Determine the [X, Y] coordinate at the center of the cell enclosing the given text.  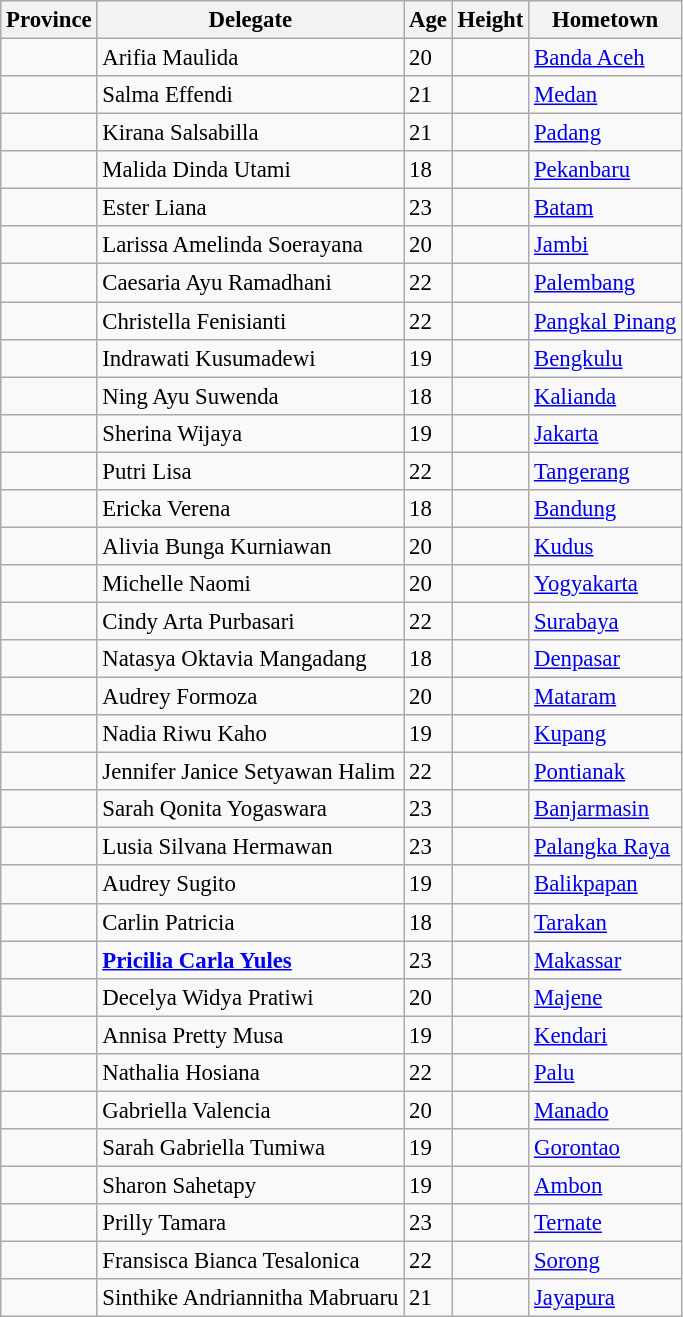
Audrey Sugito [250, 885]
Pontianak [606, 772]
Tarakan [606, 922]
Sarah Gabriella Tumiwa [250, 1148]
Ternate [606, 1223]
Ambon [606, 1185]
Caesaria Ayu Ramadhani [250, 283]
Banjarmasin [606, 809]
Jakarta [606, 433]
Jambi [606, 245]
Kirana Salsabilla [250, 133]
Gabriella Valencia [250, 1110]
Sorong [606, 1261]
Tangerang [606, 471]
Majene [606, 997]
Surabaya [606, 621]
Bandung [606, 509]
Larissa Amelinda Soerayana [250, 245]
Malida Dinda Utami [250, 170]
Christella Fenisianti [250, 321]
Gorontao [606, 1148]
Yogyakarta [606, 584]
Batam [606, 208]
Mataram [606, 697]
Kendari [606, 1035]
Bengkulu [606, 358]
Ericka Verena [250, 509]
Province [49, 20]
Manado [606, 1110]
Ester Liana [250, 208]
Fransisca Bianca Tesalonica [250, 1261]
Kalianda [606, 396]
Hometown [606, 20]
Padang [606, 133]
Medan [606, 95]
Indrawati Kusumadewi [250, 358]
Jayapura [606, 1298]
Pekanbaru [606, 170]
Annisa Pretty Musa [250, 1035]
Natasya Oktavia Mangadang [250, 659]
Ning Ayu Suwenda [250, 396]
Michelle Naomi [250, 584]
Prilly Tamara [250, 1223]
Balikpapan [606, 885]
Cindy Arta Purbasari [250, 621]
Age [428, 20]
Palembang [606, 283]
Salma Effendi [250, 95]
Height [490, 20]
Carlin Patricia [250, 922]
Nathalia Hosiana [250, 1073]
Makassar [606, 960]
Sarah Qonita Yogaswara [250, 809]
Decelya Widya Pratiwi [250, 997]
Alivia Bunga Kurniawan [250, 546]
Putri Lisa [250, 471]
Arifia Maulida [250, 58]
Sinthike Andriannitha Mabruaru [250, 1298]
Sharon Sahetapy [250, 1185]
Delegate [250, 20]
Jennifer Janice Setyawan Halim [250, 772]
Banda Aceh [606, 58]
Audrey Formoza [250, 697]
Kupang [606, 734]
Lusia Silvana Hermawan [250, 847]
Denpasar [606, 659]
Sherina Wijaya [250, 433]
Kudus [606, 546]
Pricilia Carla Yules [250, 960]
Palangka Raya [606, 847]
Nadia Riwu Kaho [250, 734]
Pangkal Pinang [606, 321]
Palu [606, 1073]
